Extract the (x, y) coordinate from the center of the cell holding the provided text.  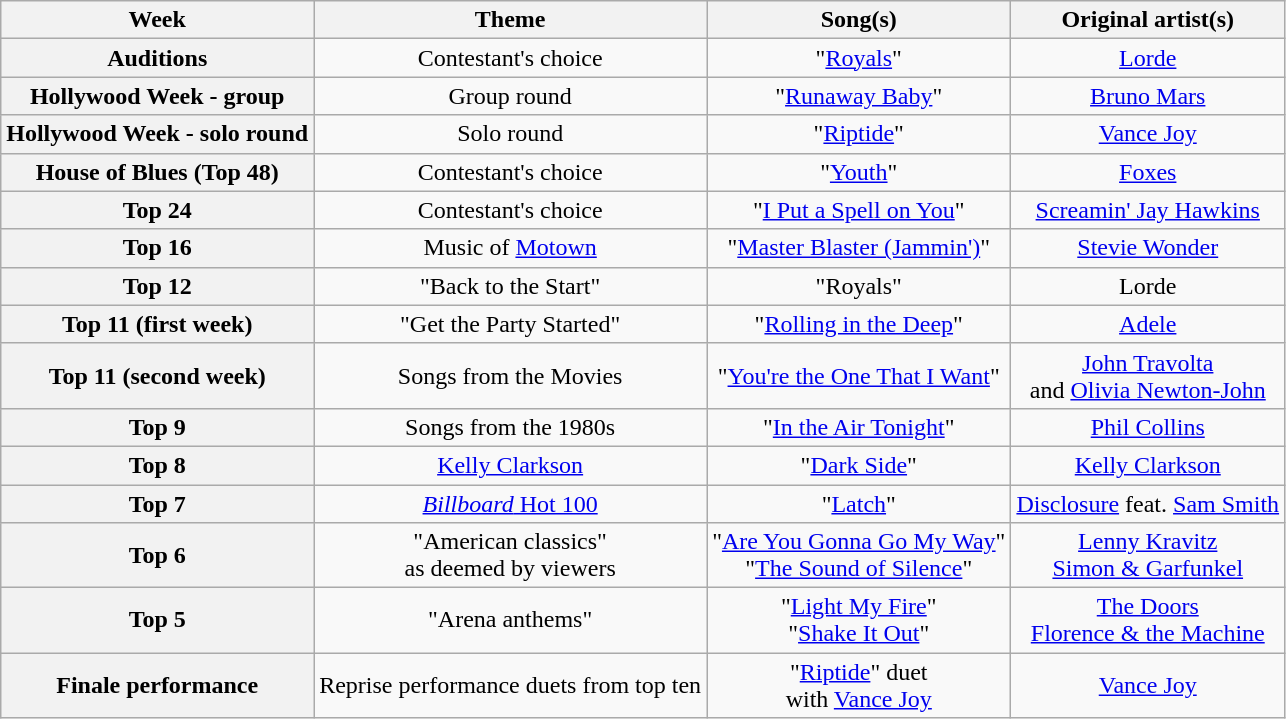
"Runaway Baby" (859, 96)
Top 9 (158, 427)
Stevie Wonder (1148, 248)
Top 5 (158, 620)
Hollywood Week - group (158, 96)
"Rolling in the Deep" (859, 324)
Screamin' Jay Hawkins (1148, 210)
Disclosure feat. Sam Smith (1148, 503)
"Are You Gonna Go My Way""The Sound of Silence" (859, 556)
"I Put a Spell on You" (859, 210)
"Get the Party Started" (510, 324)
Top 12 (158, 286)
"Youth" (859, 172)
"Riptide" (859, 134)
Original artist(s) (1148, 20)
House of Blues (Top 48) (158, 172)
Bruno Mars (1148, 96)
Songs from the Movies (510, 376)
The DoorsFlorence & the Machine (1148, 620)
Music of Motown (510, 248)
"Riptide" duetwith Vance Joy (859, 686)
Top 24 (158, 210)
Song(s) (859, 20)
Solo round (510, 134)
Top 8 (158, 465)
Group round (510, 96)
Finale performance (158, 686)
"Dark Side" (859, 465)
"Master Blaster (Jammin')" (859, 248)
Top 11 (first week) (158, 324)
Top 11 (second week) (158, 376)
"American classics"as deemed by viewers (510, 556)
Auditions (158, 58)
Phil Collins (1148, 427)
Billboard Hot 100 (510, 503)
Hollywood Week - solo round (158, 134)
Top 7 (158, 503)
Week (158, 20)
Songs from the 1980s (510, 427)
Foxes (1148, 172)
"Arena anthems" (510, 620)
Top 6 (158, 556)
"Back to the Start" (510, 286)
"Latch" (859, 503)
Theme (510, 20)
Reprise performance duets from top ten (510, 686)
"In the Air Tonight" (859, 427)
John Travolta and Olivia Newton-John (1148, 376)
Adele (1148, 324)
"Light My Fire""Shake It Out" (859, 620)
"You're the One That I Want" (859, 376)
Top 16 (158, 248)
Lenny KravitzSimon & Garfunkel (1148, 556)
